Search for the cell housing the specified text and yield its [x, y] center coordinate. 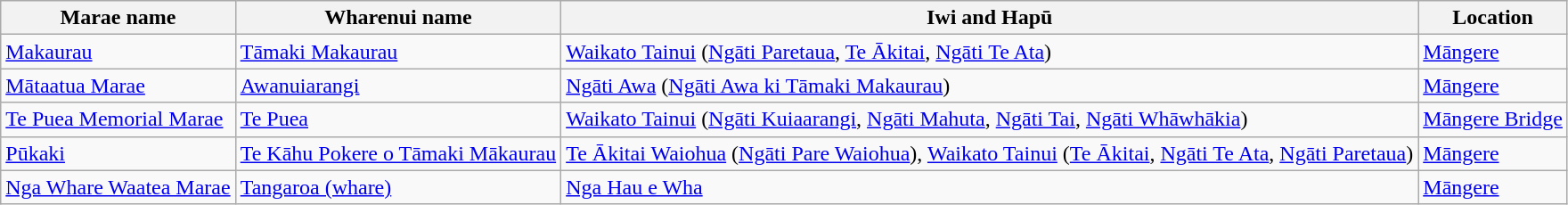
Te Kāhu Pokere o Tāmaki Mākaurau [397, 153]
Nga Hau e Wha [990, 187]
Iwi and Hapū [990, 18]
Marae name [118, 18]
Ngāti Awa (Ngāti Awa ki Tāmaki Makaurau) [990, 86]
Nga Whare Waatea Marae [118, 187]
Te Puea [397, 119]
Mātaatua Marae [118, 86]
Te Ākitai Waiohua (Ngāti Pare Waiohua), Waikato Tainui (Te Ākitai, Ngāti Te Ata, Ngāti Paretaua) [990, 153]
Māngere Bridge [1493, 119]
Waikato Tainui (Ngāti Kuiaarangi, Ngāti Mahuta, Ngāti Tai, Ngāti Whāwhākia) [990, 119]
Te Puea Memorial Marae [118, 119]
Location [1493, 18]
Tangaroa (whare) [397, 187]
Awanuiarangi [397, 86]
Tāmaki Makaurau [397, 52]
Wharenui name [397, 18]
Pūkaki [118, 153]
Makaurau [118, 52]
Waikato Tainui (Ngāti Paretaua, Te Ākitai, Ngāti Te Ata) [990, 52]
